Find where the given text appears and provide that cell's center as [x, y] coordinate. 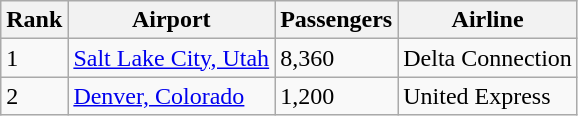
2 [34, 96]
Delta Connection [488, 58]
Denver, Colorado [172, 96]
Airport [172, 20]
1,200 [336, 96]
Airline [488, 20]
Salt Lake City, Utah [172, 58]
United Express [488, 96]
Rank [34, 20]
Passengers [336, 20]
1 [34, 58]
8,360 [336, 58]
